Provide the (X, Y) coordinate of the cell's center where the given text is located.  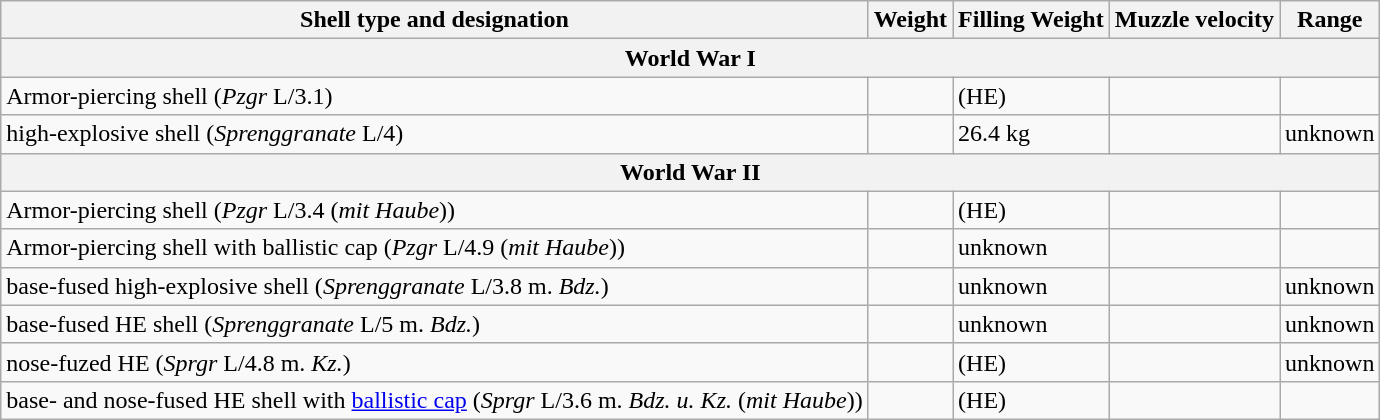
Armor-piercing shell with ballistic cap (Pzgr L/4.9 (mit Haube)) (434, 248)
World War I (690, 58)
World War II (690, 172)
base-fused high-explosive shell (Sprenggranate L/3.8 m. Bdz.) (434, 286)
high-explosive shell (Sprenggranate L/4) (434, 134)
Range (1330, 20)
Armor-piercing shell (Pzgr L/3.1) (434, 96)
26.4 kg (1032, 134)
Shell type and designation (434, 20)
base-fused HE shell (Sprenggranate L/5 m. Bdz.) (434, 324)
Filling Weight (1032, 20)
Muzzle velocity (1194, 20)
Armor-piercing shell (Pzgr L/3.4 (mit Haube)) (434, 210)
nose-fuzed HE (Sprgr L/4.8 m. Kz.) (434, 362)
base- and nose-fused HE shell with ballistic cap (Sprgr L/3.6 m. Bdz. u. Kz. (mit Haube)) (434, 400)
Weight (910, 20)
